Provide the (x, y) coordinate of the cell's center where the given text is located.  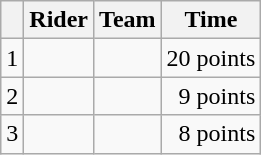
20 points (211, 58)
Team (128, 20)
1 (12, 58)
9 points (211, 96)
Time (211, 20)
3 (12, 134)
8 points (211, 134)
2 (12, 96)
Rider (59, 20)
